Provide the [X, Y] coordinate of the cell's center where the given text is located.  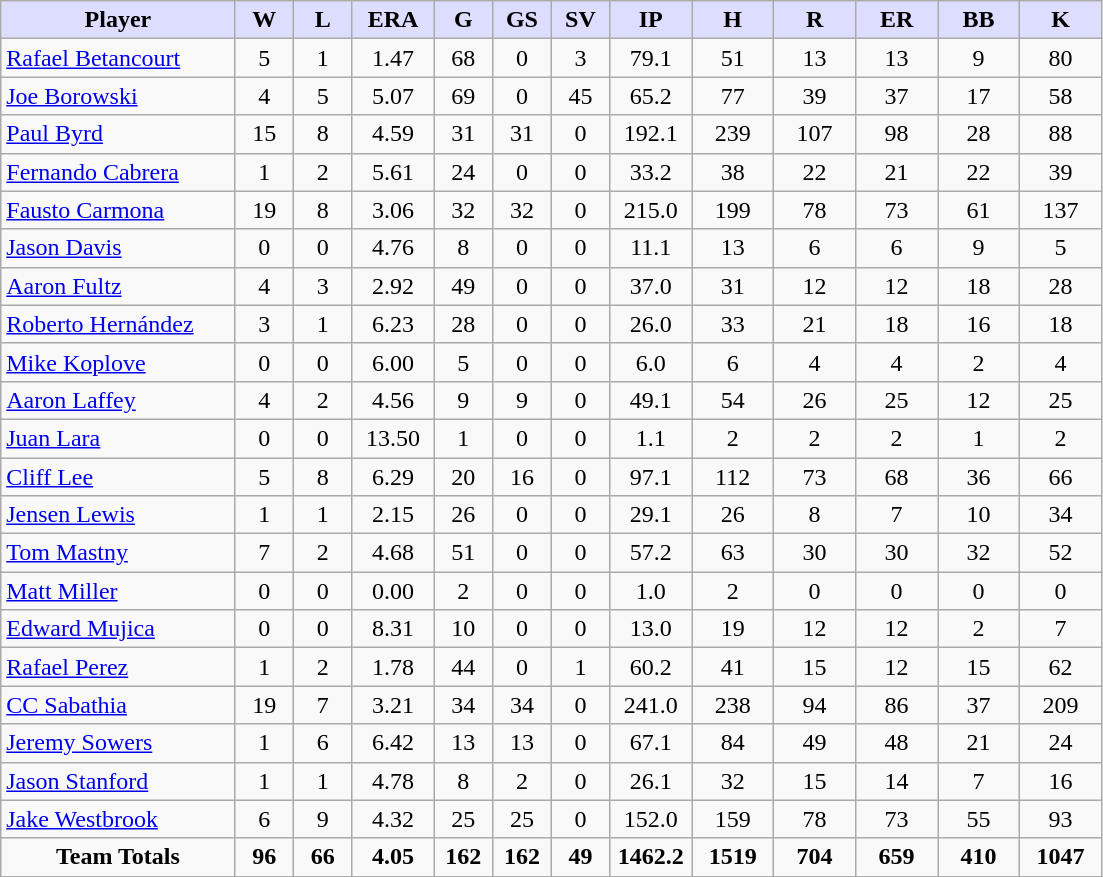
6.23 [393, 324]
98 [897, 134]
11.1 [651, 248]
Mike Koplove [118, 362]
ERA [393, 20]
29.1 [651, 515]
Fernando Cabrera [118, 172]
Matt Miller [118, 591]
62 [1061, 667]
13.0 [651, 629]
44 [464, 667]
ER [897, 20]
4.78 [393, 781]
33.2 [651, 172]
14 [897, 781]
80 [1061, 58]
5.61 [393, 172]
112 [733, 477]
Cliff Lee [118, 477]
17 [979, 96]
4.59 [393, 134]
BB [979, 20]
33 [733, 324]
77 [733, 96]
38 [733, 172]
Edward Mujica [118, 629]
5.07 [393, 96]
107 [815, 134]
67.1 [651, 743]
65.2 [651, 96]
54 [733, 400]
137 [1061, 210]
13.50 [393, 438]
52 [1061, 553]
1519 [733, 857]
45 [580, 96]
199 [733, 210]
86 [897, 705]
W [264, 20]
239 [733, 134]
26.0 [651, 324]
704 [815, 857]
2.92 [393, 286]
6.0 [651, 362]
36 [979, 477]
97.1 [651, 477]
26.1 [651, 781]
Roberto Hernández [118, 324]
84 [733, 743]
L [324, 20]
4.76 [393, 248]
69 [464, 96]
Paul Byrd [118, 134]
Jensen Lewis [118, 515]
94 [815, 705]
6.29 [393, 477]
93 [1061, 819]
37.0 [651, 286]
Jake Westbrook [118, 819]
20 [464, 477]
Player [118, 20]
55 [979, 819]
410 [979, 857]
209 [1061, 705]
Rafael Perez [118, 667]
CC Sabathia [118, 705]
Fausto Carmona [118, 210]
IP [651, 20]
1462.2 [651, 857]
159 [733, 819]
659 [897, 857]
49.1 [651, 400]
Jason Davis [118, 248]
4.56 [393, 400]
57.2 [651, 553]
Rafael Betancourt [118, 58]
0.00 [393, 591]
238 [733, 705]
Joe Borowski [118, 96]
241.0 [651, 705]
152.0 [651, 819]
3.06 [393, 210]
H [733, 20]
96 [264, 857]
4.32 [393, 819]
41 [733, 667]
63 [733, 553]
1.1 [651, 438]
192.1 [651, 134]
R [815, 20]
K [1061, 20]
Tom Mastny [118, 553]
58 [1061, 96]
Aaron Laffey [118, 400]
60.2 [651, 667]
48 [897, 743]
Jeremy Sowers [118, 743]
SV [580, 20]
215.0 [651, 210]
Aaron Fultz [118, 286]
Team Totals [118, 857]
1.78 [393, 667]
3.21 [393, 705]
1.0 [651, 591]
2.15 [393, 515]
1047 [1061, 857]
G [464, 20]
79.1 [651, 58]
Juan Lara [118, 438]
6.00 [393, 362]
Jason Stanford [118, 781]
88 [1061, 134]
8.31 [393, 629]
6.42 [393, 743]
4.68 [393, 553]
4.05 [393, 857]
61 [979, 210]
1.47 [393, 58]
GS [522, 20]
